For the text-containing cell, return its midpoint in (x, y) coordinate format. 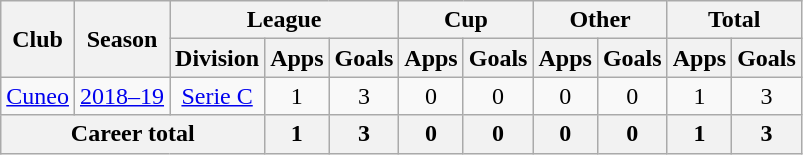
2018–19 (122, 96)
Career total (133, 134)
Cup (466, 20)
League (284, 20)
Division (218, 58)
Club (38, 39)
Total (734, 20)
Cuneo (38, 96)
Other (600, 20)
Serie C (218, 96)
Season (122, 39)
